From the cell containing the given text, extract its center point as [x, y] coordinate. 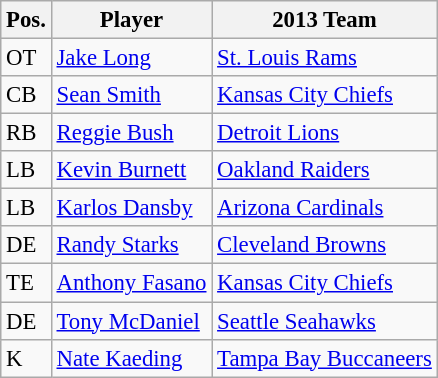
Reggie Bush [132, 133]
Player [132, 20]
Oakland Raiders [324, 170]
Randy Starks [132, 245]
Tony McDaniel [132, 321]
Sean Smith [132, 95]
CB [26, 95]
Pos. [26, 20]
2013 Team [324, 20]
St. Louis Rams [324, 58]
Arizona Cardinals [324, 208]
Nate Kaeding [132, 358]
Tampa Bay Buccaneers [324, 358]
Cleveland Browns [324, 245]
Jake Long [132, 58]
OT [26, 58]
TE [26, 283]
Kevin Burnett [132, 170]
RB [26, 133]
Karlos Dansby [132, 208]
Anthony Fasano [132, 283]
Seattle Seahawks [324, 321]
K [26, 358]
Detroit Lions [324, 133]
